Identify which cell holds the provided text, then report its (x, y) central coordinate. 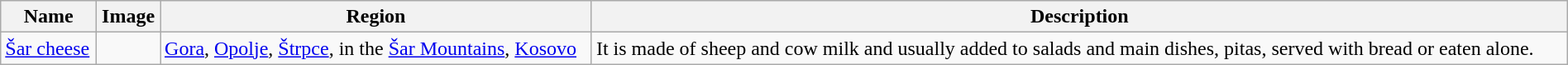
Region (376, 17)
It is made of sheep and cow milk and usually added to salads and main dishes, pitas, served with bread or eaten alone. (1079, 48)
Šar cheese (49, 48)
Name (49, 17)
Description (1079, 17)
Image (129, 17)
Gora, Opolje, Štrpce, in the Šar Mountains, Kosovo (376, 48)
